Locate the cell with the specified text and output its (X, Y) center coordinate. 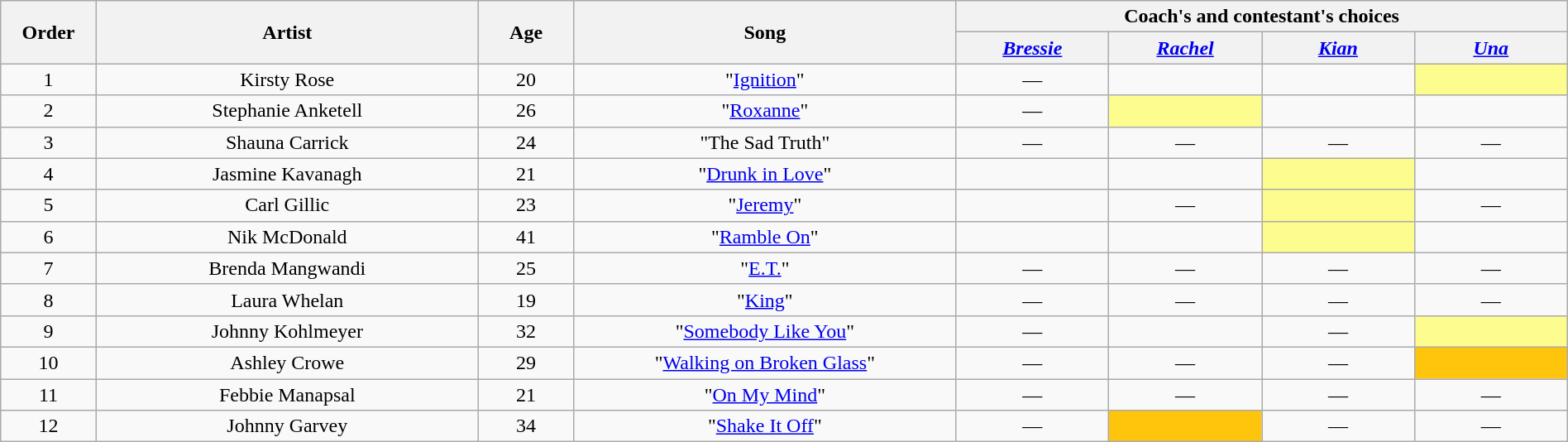
Bressie (1032, 48)
Febbie Manapsal (287, 395)
7 (49, 268)
19 (526, 300)
"On My Mind" (765, 395)
24 (526, 142)
41 (526, 237)
Artist (287, 32)
"Drunk in Love" (765, 174)
Laura Whelan (287, 300)
"Roxanne" (765, 111)
Coach's and contestant's choices (1262, 17)
Song (765, 32)
Brenda Mangwandi (287, 268)
3 (49, 142)
Rachel (1186, 48)
"Shake It Off" (765, 426)
Johnny Kohlmeyer (287, 331)
"Jeremy" (765, 205)
"Ignition" (765, 79)
Shauna Carrick (287, 142)
Age (526, 32)
23 (526, 205)
"Ramble On" (765, 237)
"King" (765, 300)
29 (526, 363)
4 (49, 174)
Stephanie Anketell (287, 111)
Ashley Crowe (287, 363)
11 (49, 395)
9 (49, 331)
2 (49, 111)
26 (526, 111)
"The Sad Truth" (765, 142)
25 (526, 268)
Johnny Garvey (287, 426)
Kirsty Rose (287, 79)
Order (49, 32)
32 (526, 331)
5 (49, 205)
"Walking on Broken Glass" (765, 363)
"E.T." (765, 268)
20 (526, 79)
"Somebody Like You" (765, 331)
8 (49, 300)
Nik McDonald (287, 237)
1 (49, 79)
Una (1490, 48)
6 (49, 237)
34 (526, 426)
12 (49, 426)
10 (49, 363)
Kian (1338, 48)
Jasmine Kavanagh (287, 174)
Carl Gillic (287, 205)
